From the cell containing the given text, extract its center point as [X, Y] coordinate. 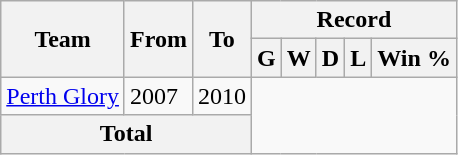
Perth Glory [63, 96]
Total [126, 134]
Team [63, 39]
2010 [222, 96]
From [158, 39]
G [266, 58]
W [298, 58]
To [222, 39]
2007 [158, 96]
L [358, 58]
Win % [414, 58]
D [330, 58]
Record [354, 20]
